Find where the given text appears and provide that cell's center as [X, Y] coordinate. 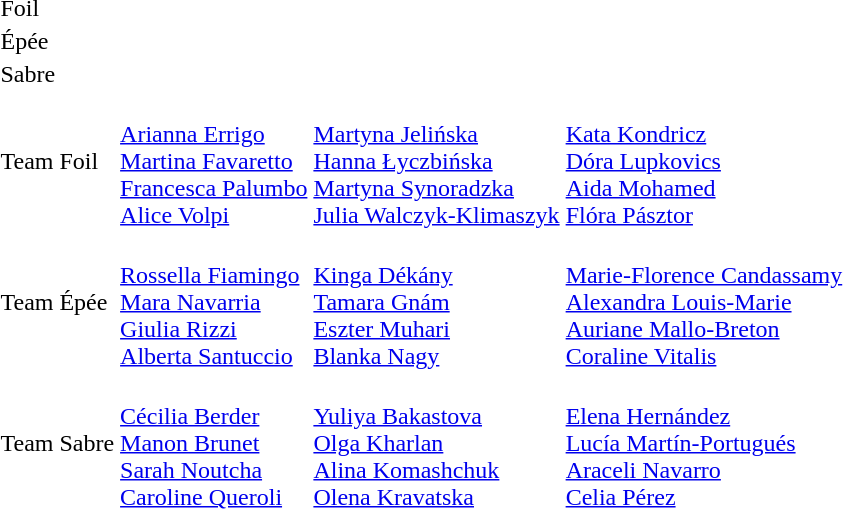
Rossella FiamingoMara NavarriaGiulia RizziAlberta Santuccio [214, 302]
Arianna ErrigoMartina FavarettoFrancesca PalumboAlice Volpi [214, 161]
Kinga DékányTamara GnámEszter MuhariBlanka Nagy [436, 302]
Martyna JelińskaHanna ŁyczbińskaMartyna SynoradzkaJulia Walczyk-Klimaszyk [436, 161]
